From the cell containing the given text, extract its center point as (x, y) coordinate. 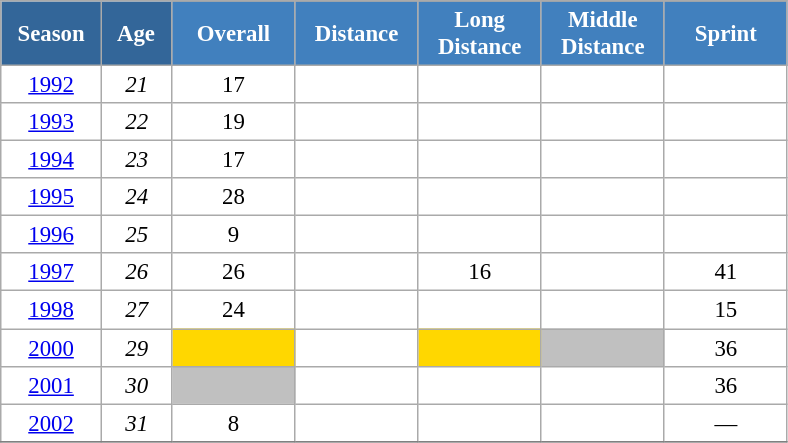
1995 (52, 197)
19 (234, 122)
Sprint (726, 34)
23 (136, 160)
Age (136, 34)
Overall (234, 34)
29 (136, 348)
2000 (52, 348)
28 (234, 197)
— (726, 423)
1994 (52, 160)
15 (726, 310)
16 (480, 273)
8 (234, 423)
Middle Distance (602, 34)
27 (136, 310)
31 (136, 423)
1998 (52, 310)
Season (52, 34)
1997 (52, 273)
2001 (52, 385)
1993 (52, 122)
9 (234, 235)
21 (136, 85)
25 (136, 235)
1996 (52, 235)
1992 (52, 85)
2002 (52, 423)
Long Distance (480, 34)
22 (136, 122)
41 (726, 273)
Distance (356, 34)
30 (136, 385)
